For the text-containing cell, return its midpoint in [x, y] coordinate format. 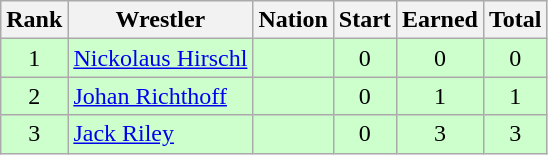
Nation [293, 20]
Wrestler [160, 20]
Rank [34, 20]
Total [515, 20]
2 [34, 96]
Jack Riley [160, 134]
Start [364, 20]
Earned [440, 20]
Johan Richthoff [160, 96]
Nickolaus Hirschl [160, 58]
